Return [x, y] of the center of cell containing provided text 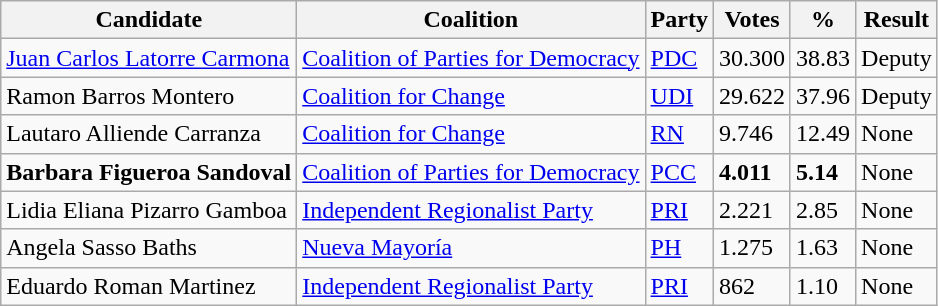
Result [897, 20]
Lidia Eliana Pizarro Gamboa [149, 210]
PCC [679, 172]
Ramon Barros Montero [149, 96]
5.14 [822, 172]
Votes [752, 20]
Lautaro Alliende Carranza [149, 134]
RN [679, 134]
38.83 [822, 58]
Barbara Figueroa Sandoval [149, 172]
PDC [679, 58]
1.10 [822, 286]
862 [752, 286]
Candidate [149, 20]
Nueva Mayoría [471, 248]
1.63 [822, 248]
Juan Carlos Latorre Carmona [149, 58]
2.221 [752, 210]
37.96 [822, 96]
29.622 [752, 96]
30.300 [752, 58]
Angela Sasso Baths [149, 248]
UDI [679, 96]
1.275 [752, 248]
Party [679, 20]
12.49 [822, 134]
2.85 [822, 210]
% [822, 20]
Coalition [471, 20]
Eduardo Roman Martinez [149, 286]
PH [679, 248]
4.011 [752, 172]
9.746 [752, 134]
